Locate the cell with the specified text and output its [x, y] center coordinate. 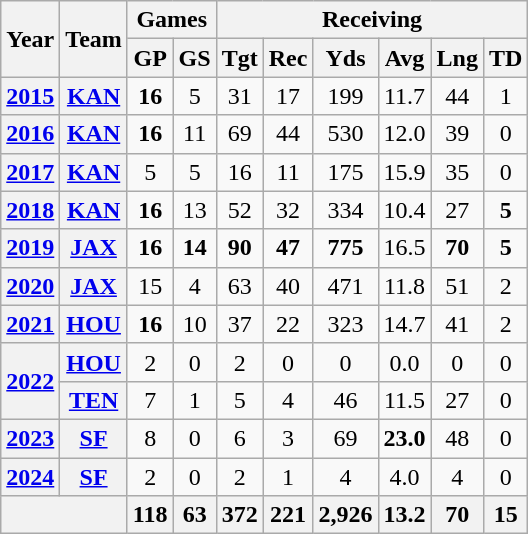
323 [346, 324]
40 [288, 286]
46 [346, 400]
47 [288, 248]
10.4 [404, 210]
3 [288, 438]
14.7 [404, 324]
2016 [30, 134]
118 [150, 515]
11.7 [404, 96]
48 [457, 438]
2019 [30, 248]
2018 [30, 210]
775 [346, 248]
6 [240, 438]
0.0 [404, 362]
11.8 [404, 286]
GS [194, 58]
Team [94, 39]
41 [457, 324]
37 [240, 324]
15.9 [404, 172]
Receiving [372, 20]
4.0 [404, 477]
Lng [457, 58]
2017 [30, 172]
7 [150, 400]
372 [240, 515]
11.5 [404, 400]
Tgt [240, 58]
175 [346, 172]
Year [30, 39]
2020 [30, 286]
31 [240, 96]
199 [346, 96]
2023 [30, 438]
2021 [30, 324]
Rec [288, 58]
12.0 [404, 134]
TEN [94, 400]
35 [457, 172]
2015 [30, 96]
22 [288, 324]
16.5 [404, 248]
13 [194, 210]
2024 [30, 477]
221 [288, 515]
23.0 [404, 438]
Games [172, 20]
39 [457, 134]
GP [150, 58]
14 [194, 248]
471 [346, 286]
10 [194, 324]
13.2 [404, 515]
2022 [30, 381]
17 [288, 96]
530 [346, 134]
52 [240, 210]
TD [505, 58]
90 [240, 248]
51 [457, 286]
Avg [404, 58]
8 [150, 438]
Yds [346, 58]
2,926 [346, 515]
334 [346, 210]
32 [288, 210]
